Provide the [x, y] coordinate of the cell's center where the given text is located.  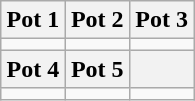
Pot 1 [33, 20]
Pot 2 [97, 20]
Pot 3 [161, 20]
Pot 5 [97, 69]
Pot 4 [33, 69]
